Pinpoint the cell where the given text exists, returning its (X, Y) midpoint coordinate. 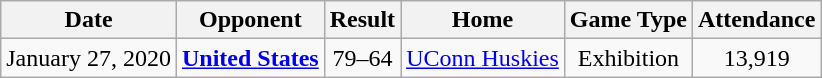
79–64 (362, 58)
Home (483, 20)
Opponent (250, 20)
13,919 (757, 58)
Result (362, 20)
Game Type (628, 20)
Exhibition (628, 58)
UConn Huskies (483, 58)
Attendance (757, 20)
Date (89, 20)
January 27, 2020 (89, 58)
United States (250, 58)
